Output the (X, Y) coordinate of the center of the cell containing the given text.  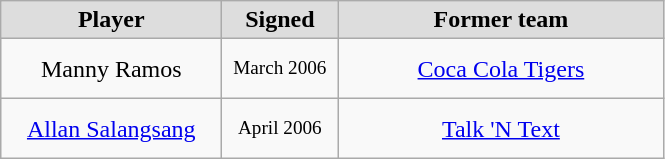
March 2006 (280, 69)
Player (112, 20)
Manny Ramos (112, 69)
Signed (280, 20)
Coca Cola Tigers (501, 69)
April 2006 (280, 129)
Former team (501, 20)
Allan Salangsang (112, 129)
Talk 'N Text (501, 129)
